Locate the cell with the specified text and output its [X, Y] center coordinate. 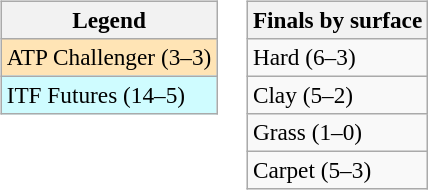
Grass (1–0) [337, 133]
Carpet (5–3) [337, 171]
ITF Futures (14–5) [108, 95]
Hard (6–3) [337, 57]
Clay (5–2) [337, 95]
ATP Challenger (3–3) [108, 57]
Legend [108, 20]
Finals by surface [337, 20]
